Scan for the cell matching the given text and deliver its (X, Y) coordinate at center. 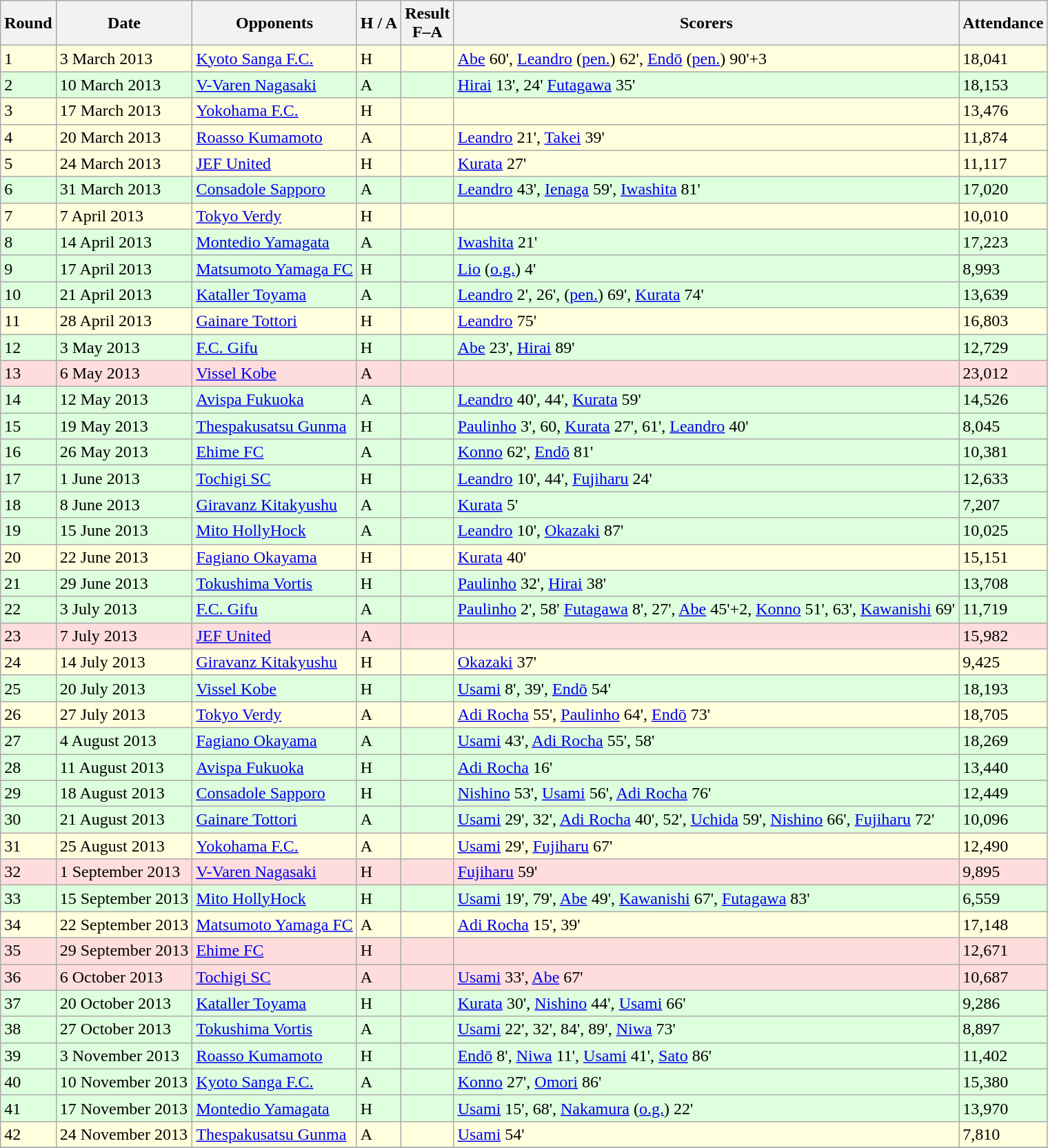
Okazaki 37' (706, 662)
6 May 2013 (124, 374)
17 November 2013 (124, 1108)
19 May 2013 (124, 426)
18 August 2013 (124, 794)
15,982 (1003, 636)
Kurata 5' (706, 505)
12,633 (1003, 479)
3 May 2013 (124, 347)
15 (28, 426)
Hirai 13', 24' Futagawa 35' (706, 85)
14 July 2013 (124, 662)
7 April 2013 (124, 216)
13,708 (1003, 583)
18,193 (1003, 688)
10,381 (1003, 452)
7,810 (1003, 1134)
13,476 (1003, 111)
5 (28, 163)
Lio (o.g.) 4' (706, 268)
26 (28, 714)
10,025 (1003, 531)
37 (28, 1003)
H / A (379, 23)
13,970 (1003, 1108)
2 (28, 85)
23 (28, 636)
3 March 2013 (124, 59)
18,269 (1003, 741)
Usami 8', 39', Endō 54' (706, 688)
Konno 27', Omori 86' (706, 1082)
35 (28, 951)
21 August 2013 (124, 820)
Leandro 10', 44', Fujiharu 24' (706, 479)
Leandro 40', 44', Kurata 59' (706, 400)
Usami 54' (706, 1134)
41 (28, 1108)
Usami 43', Adi Rocha 55', 58' (706, 741)
17,020 (1003, 190)
Kurata 30', Nishino 44', Usami 66' (706, 1003)
24 (28, 662)
32 (28, 872)
Konno 62', Endō 81' (706, 452)
10 March 2013 (124, 85)
20 July 2013 (124, 688)
14,526 (1003, 400)
Usami 15', 68', Nakamura (o.g.) 22' (706, 1108)
8,897 (1003, 1029)
12,490 (1003, 846)
Scorers (706, 23)
9,425 (1003, 662)
Leandro 43', Ienaga 59', Iwashita 81' (706, 190)
31 March 2013 (124, 190)
14 (28, 400)
25 August 2013 (124, 846)
42 (28, 1134)
16 (28, 452)
9,286 (1003, 1003)
10 November 2013 (124, 1082)
15,151 (1003, 557)
1 September 2013 (124, 872)
22 June 2013 (124, 557)
11,719 (1003, 610)
38 (28, 1029)
30 (28, 820)
Abe 23', Hirai 89' (706, 347)
Usami 29', Fujiharu 67' (706, 846)
12 (28, 347)
29 June 2013 (124, 583)
6,559 (1003, 898)
Paulinho 3', 60, Kurata 27', 61', Leandro 40' (706, 426)
Adi Rocha 15', 39' (706, 925)
11 (28, 321)
39 (28, 1056)
12,729 (1003, 347)
40 (28, 1082)
Kurata 27' (706, 163)
13 (28, 374)
21 April 2013 (124, 294)
7 July 2013 (124, 636)
28 (28, 767)
7,207 (1003, 505)
Round (28, 23)
Date (124, 23)
8,993 (1003, 268)
8 June 2013 (124, 505)
8,045 (1003, 426)
31 (28, 846)
15 September 2013 (124, 898)
15,380 (1003, 1082)
36 (28, 977)
Kurata 40' (706, 557)
Paulinho 2', 58' Futagawa 8', 27', Abe 45'+2, Konno 51', 63', Kawanishi 69' (706, 610)
4 (28, 137)
20 March 2013 (124, 137)
29 (28, 794)
27 July 2013 (124, 714)
11,874 (1003, 137)
13,440 (1003, 767)
4 August 2013 (124, 741)
29 September 2013 (124, 951)
Fujiharu 59' (706, 872)
Paulinho 32', Hirai 38' (706, 583)
17 April 2013 (124, 268)
23,012 (1003, 374)
Leandro 21', Takei 39' (706, 137)
12 May 2013 (124, 400)
Usami 19', 79', Abe 49', Kawanishi 67', Futagawa 83' (706, 898)
11,117 (1003, 163)
18,041 (1003, 59)
13,639 (1003, 294)
8 (28, 242)
14 April 2013 (124, 242)
Leandro 2', 26', (pen.) 69', Kurata 74' (706, 294)
12,449 (1003, 794)
Opponents (274, 23)
1 (28, 59)
19 (28, 531)
Nishino 53', Usami 56', Adi Rocha 76' (706, 794)
24 November 2013 (124, 1134)
10 (28, 294)
Attendance (1003, 23)
12,671 (1003, 951)
9,895 (1003, 872)
17 (28, 479)
20 (28, 557)
Abe 60', Leandro (pen.) 62', Endō (pen.) 90'+3 (706, 59)
Usami 33', Abe 67' (706, 977)
17 March 2013 (124, 111)
ResultF–A (427, 23)
10,010 (1003, 216)
24 March 2013 (124, 163)
25 (28, 688)
6 (28, 190)
6 October 2013 (124, 977)
7 (28, 216)
15 June 2013 (124, 531)
Endō 8', Niwa 11', Usami 41', Sato 86' (706, 1056)
3 (28, 111)
Leandro 10', Okazaki 87' (706, 531)
9 (28, 268)
27 (28, 741)
22 September 2013 (124, 925)
21 (28, 583)
10,096 (1003, 820)
Adi Rocha 55', Paulinho 64', Endō 73' (706, 714)
22 (28, 610)
33 (28, 898)
11 August 2013 (124, 767)
27 October 2013 (124, 1029)
17,223 (1003, 242)
1 June 2013 (124, 479)
28 April 2013 (124, 321)
11,402 (1003, 1056)
18,153 (1003, 85)
3 November 2013 (124, 1056)
Adi Rocha 16' (706, 767)
10,687 (1003, 977)
18 (28, 505)
26 May 2013 (124, 452)
34 (28, 925)
3 July 2013 (124, 610)
Usami 29', 32', Adi Rocha 40', 52', Uchida 59', Nishino 66', Fujiharu 72' (706, 820)
20 October 2013 (124, 1003)
Usami 22', 32', 84', 89', Niwa 73' (706, 1029)
17,148 (1003, 925)
16,803 (1003, 321)
Leandro 75' (706, 321)
18,705 (1003, 714)
Iwashita 21' (706, 242)
